Find where the given text appears and provide that cell's center as (x, y) coordinate. 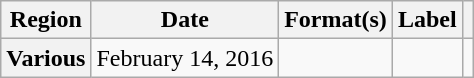
February 14, 2016 (185, 58)
Date (185, 20)
Region (46, 20)
Format(s) (336, 20)
Various (46, 58)
Label (427, 20)
